Return the (X, Y) coordinate for the center point of the cell that contains the specified text.  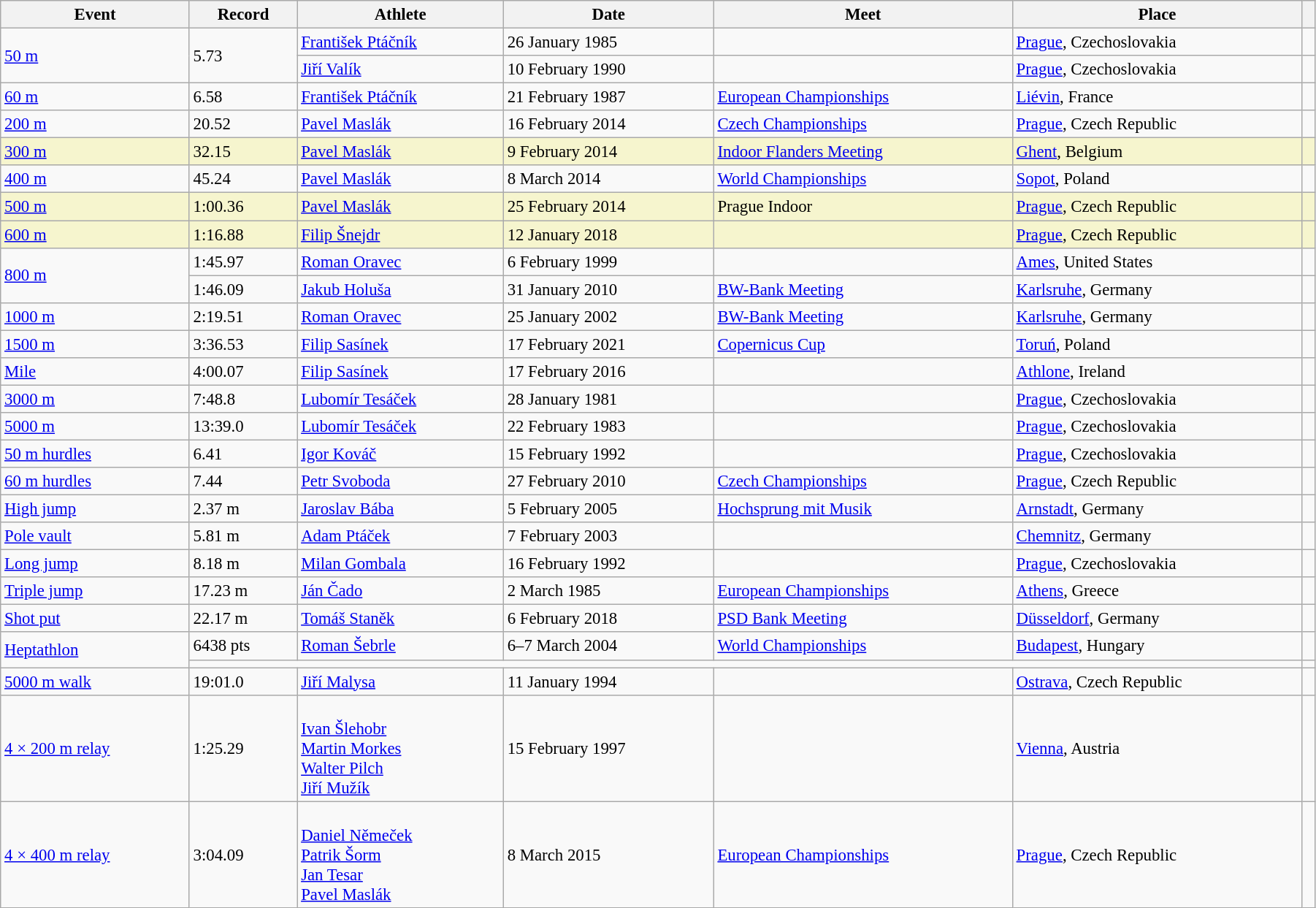
8 March 2014 (608, 179)
Triple jump (95, 591)
Ivan ŠlehobrMartin MorkesWalter PilchJiří Mužík (400, 748)
7:48.8 (243, 399)
Ostrava, Czech Republic (1157, 682)
6.41 (243, 454)
50 m (95, 56)
Düsseldorf, Germany (1157, 619)
1:25.29 (243, 748)
Place (1157, 15)
21 February 1987 (608, 97)
High jump (95, 509)
Meet (863, 15)
Sopot, Poland (1157, 179)
45.24 (243, 179)
60 m hurdles (95, 481)
Jiří Valík (400, 69)
Jiří Malysa (400, 682)
31 January 2010 (608, 289)
28 January 1981 (608, 399)
50 m hurdles (95, 454)
Ghent, Belgium (1157, 152)
32.15 (243, 152)
2.37 m (243, 509)
Vienna, Austria (1157, 748)
3000 m (95, 399)
1:46.09 (243, 289)
Pole vault (95, 536)
2:19.51 (243, 316)
4 × 200 m relay (95, 748)
Petr Svoboda (400, 481)
27 February 2010 (608, 481)
8 March 2015 (608, 855)
5000 m walk (95, 682)
5.73 (243, 56)
Ján Čado (400, 591)
15 February 1997 (608, 748)
6–7 March 2004 (608, 646)
Filip Šnejdr (400, 234)
Ames, United States (1157, 262)
1500 m (95, 344)
600 m (95, 234)
8.18 m (243, 564)
17.23 m (243, 591)
Jakub Holuša (400, 289)
17 February 2021 (608, 344)
Igor Kováč (400, 454)
2 March 1985 (608, 591)
Chemnitz, Germany (1157, 536)
Tomáš Staněk (400, 619)
Heptathlon (95, 650)
Budapest, Hungary (1157, 646)
25 January 2002 (608, 316)
Toruń, Poland (1157, 344)
7 February 2003 (608, 536)
Roman Šebrle (400, 646)
Athlete (400, 15)
16 February 2014 (608, 124)
10 February 1990 (608, 69)
Prague Indoor (863, 207)
6 February 2018 (608, 619)
Long jump (95, 564)
PSD Bank Meeting (863, 619)
1:00.36 (243, 207)
1000 m (95, 316)
3:04.09 (243, 855)
26 January 1985 (608, 42)
16 February 1992 (608, 564)
Jaroslav Bába (400, 509)
Milan Gombala (400, 564)
13:39.0 (243, 427)
Athlone, Ireland (1157, 372)
25 February 2014 (608, 207)
4 × 400 m relay (95, 855)
800 m (95, 275)
7.44 (243, 481)
15 February 1992 (608, 454)
19:01.0 (243, 682)
200 m (95, 124)
4:00.07 (243, 372)
300 m (95, 152)
5000 m (95, 427)
60 m (95, 97)
20.52 (243, 124)
1:16.88 (243, 234)
Daniel NěmečekPatrik ŠormJan TesarPavel Maslák (400, 855)
Event (95, 15)
6 February 1999 (608, 262)
Liévin, France (1157, 97)
Mile (95, 372)
Indoor Flanders Meeting (863, 152)
Copernicus Cup (863, 344)
Athens, Greece (1157, 591)
22 February 1983 (608, 427)
Date (608, 15)
9 February 2014 (608, 152)
500 m (95, 207)
22.17 m (243, 619)
3:36.53 (243, 344)
5.81 m (243, 536)
12 January 2018 (608, 234)
400 m (95, 179)
11 January 1994 (608, 682)
6.58 (243, 97)
Shot put (95, 619)
5 February 2005 (608, 509)
6438 pts (243, 646)
1:45.97 (243, 262)
Arnstadt, Germany (1157, 509)
Record (243, 15)
17 February 2016 (608, 372)
Hochsprung mit Musik (863, 509)
Adam Ptáček (400, 536)
